Determine the [x, y] coordinate at the center of the cell enclosing the given text.  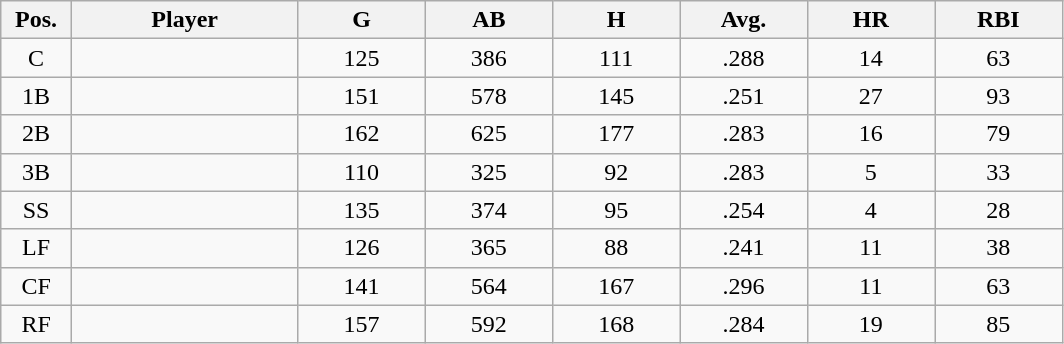
168 [616, 324]
G [362, 20]
93 [998, 96]
111 [616, 58]
177 [616, 134]
135 [362, 210]
365 [488, 248]
151 [362, 96]
125 [362, 58]
28 [998, 210]
5 [870, 172]
RBI [998, 20]
141 [362, 286]
14 [870, 58]
564 [488, 286]
2B [36, 134]
3B [36, 172]
16 [870, 134]
CF [36, 286]
.288 [744, 58]
592 [488, 324]
145 [616, 96]
92 [616, 172]
Avg. [744, 20]
.296 [744, 286]
38 [998, 248]
325 [488, 172]
C [36, 58]
167 [616, 286]
19 [870, 324]
.241 [744, 248]
.251 [744, 96]
374 [488, 210]
578 [488, 96]
H [616, 20]
Player [184, 20]
95 [616, 210]
HR [870, 20]
88 [616, 248]
.284 [744, 324]
1B [36, 96]
386 [488, 58]
RF [36, 324]
LF [36, 248]
625 [488, 134]
162 [362, 134]
79 [998, 134]
Pos. [36, 20]
.254 [744, 210]
SS [36, 210]
126 [362, 248]
85 [998, 324]
157 [362, 324]
33 [998, 172]
4 [870, 210]
110 [362, 172]
AB [488, 20]
27 [870, 96]
